Search for the cell housing the specified text and yield its (X, Y) center coordinate. 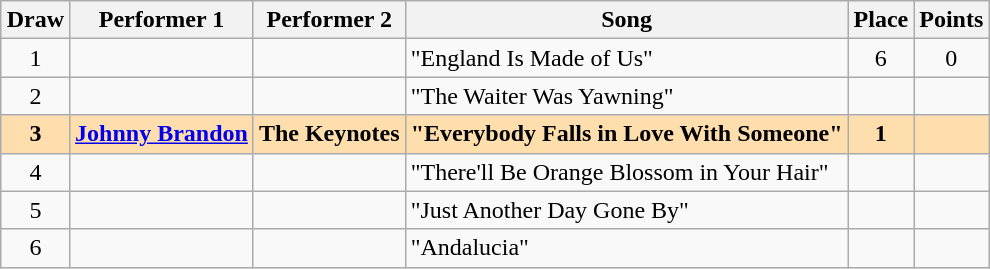
The Keynotes (329, 134)
Johnny Brandon (162, 134)
0 (952, 58)
"There'll Be Orange Blossom in Your Hair" (626, 172)
"The Waiter Was Yawning" (626, 96)
4 (35, 172)
Song (626, 20)
Draw (35, 20)
5 (35, 210)
Performer 1 (162, 20)
"Just Another Day Gone By" (626, 210)
"England Is Made of Us" (626, 58)
"Everybody Falls in Love With Someone" (626, 134)
Place (881, 20)
Performer 2 (329, 20)
"Andalucia" (626, 248)
2 (35, 96)
Points (952, 20)
3 (35, 134)
